Search for the cell housing the specified text and yield its (X, Y) center coordinate. 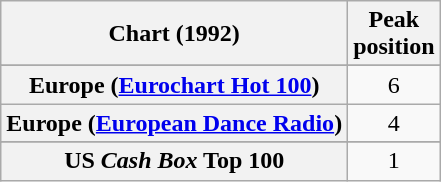
1 (394, 161)
Europe (Eurochart Hot 100) (174, 85)
Europe (European Dance Radio) (174, 123)
6 (394, 85)
Peakposition (394, 34)
4 (394, 123)
Chart (1992) (174, 34)
US Cash Box Top 100 (174, 161)
